Capture the cell that displays the provided text and extract its (x, y) central coordinate. 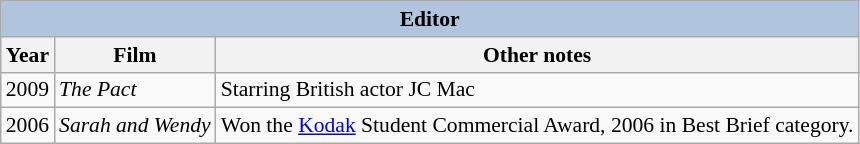
Other notes (538, 55)
Starring British actor JC Mac (538, 90)
2009 (28, 90)
The Pact (135, 90)
Film (135, 55)
Sarah and Wendy (135, 126)
Won the Kodak Student Commercial Award, 2006 in Best Brief category. (538, 126)
2006 (28, 126)
Editor (430, 19)
Year (28, 55)
